Determine the (X, Y) coordinate at the center of the cell enclosing the given text.  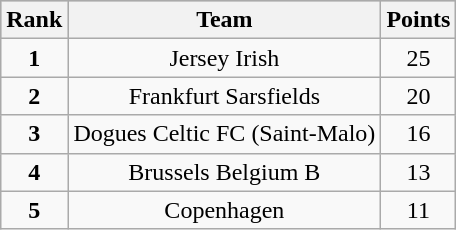
4 (34, 172)
25 (418, 58)
Points (418, 20)
16 (418, 134)
1 (34, 58)
Brussels Belgium B (224, 172)
5 (34, 210)
Dogues Celtic FC (Saint-Malo) (224, 134)
Team (224, 20)
20 (418, 96)
13 (418, 172)
Rank (34, 20)
11 (418, 210)
Copenhagen (224, 210)
2 (34, 96)
Frankfurt Sarsfields (224, 96)
Jersey Irish (224, 58)
3 (34, 134)
